From the cell containing the given text, extract its center point as (X, Y) coordinate. 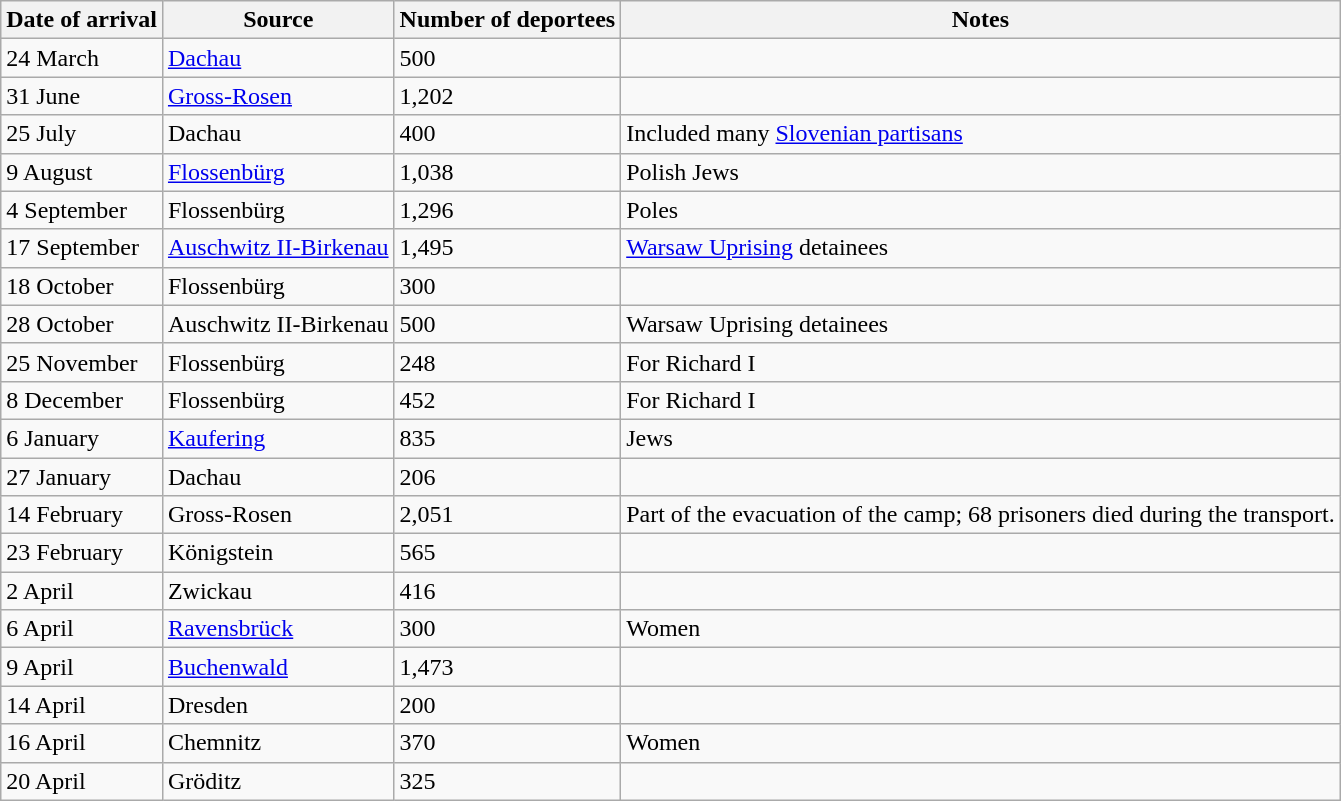
18 October (82, 286)
416 (508, 591)
Dresden (278, 705)
4 September (82, 210)
28 October (82, 324)
9 April (82, 667)
200 (508, 705)
24 March (82, 58)
Poles (981, 210)
2,051 (508, 515)
370 (508, 743)
Gröditz (278, 781)
452 (508, 400)
325 (508, 781)
1,495 (508, 248)
Buchenwald (278, 667)
206 (508, 477)
1,473 (508, 667)
2 April (82, 591)
20 April (82, 781)
835 (508, 438)
Zwickau (278, 591)
Source (278, 20)
Ravensbrück (278, 629)
1,296 (508, 210)
23 February (82, 553)
16 April (82, 743)
Part of the evacuation of the camp; 68 prisoners died during the transport. (981, 515)
Included many Slovenian partisans (981, 134)
Chemnitz (278, 743)
9 August (82, 172)
14 April (82, 705)
27 January (82, 477)
Number of deportees (508, 20)
1,038 (508, 172)
Notes (981, 20)
1,202 (508, 96)
Date of arrival (82, 20)
Königstein (278, 553)
31 June (82, 96)
400 (508, 134)
17 September (82, 248)
565 (508, 553)
248 (508, 362)
Jews (981, 438)
Kaufering (278, 438)
6 January (82, 438)
25 July (82, 134)
14 February (82, 515)
8 December (82, 400)
Polish Jews (981, 172)
25 November (82, 362)
6 April (82, 629)
